Detect which cell encompasses the target text, then output its (X, Y) center coordinate. 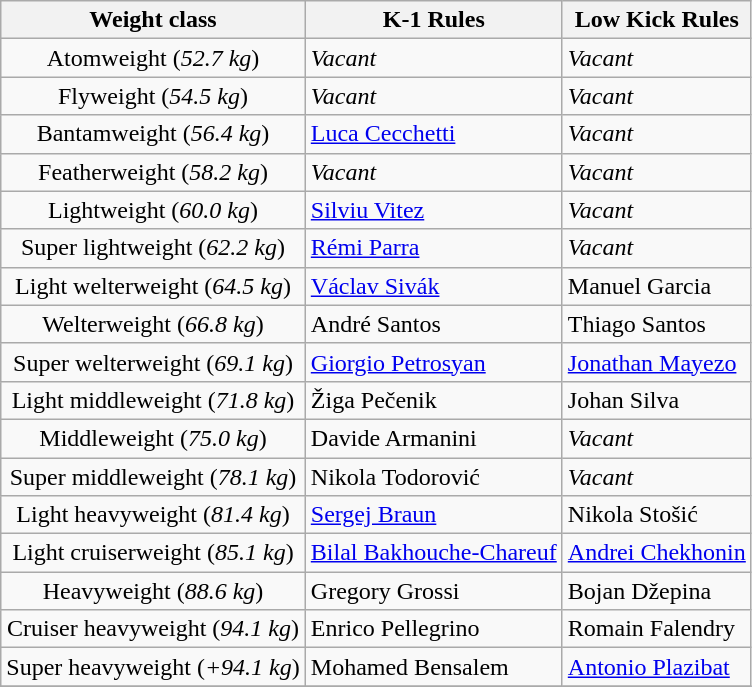
Enrico Pellegrino (434, 629)
Nikola Todorović (434, 477)
André Santos (434, 324)
Rémi Parra (434, 248)
Thiago Santos (656, 324)
Weight class (154, 20)
Low Kick Rules (656, 20)
Light cruiserweight (85.1 kg) (154, 553)
Lightweight (60.0 kg) (154, 210)
Romain Falendry (656, 629)
Light middleweight (71.8 kg) (154, 400)
Bojan Džepina (656, 591)
Johan Silva (656, 400)
Antonio Plazibat (656, 667)
Bantamweight (56.4 kg) (154, 134)
Manuel Garcia (656, 286)
Middleweight (75.0 kg) (154, 438)
Cruiser heavyweight (94.1 kg) (154, 629)
Nikola Stošić (656, 515)
Václav Sivák (434, 286)
Flyweight (54.5 kg) (154, 96)
Welterweight (66.8 kg) (154, 324)
Jonathan Mayezo (656, 362)
Žiga Pečenik (434, 400)
Light welterweight (64.5 kg) (154, 286)
Atomweight (52.7 kg) (154, 58)
Super welterweight (69.1 kg) (154, 362)
Mohamed Bensalem (434, 667)
Super heavyweight (+94.1 kg) (154, 667)
Bilal Bakhouche-Chareuf (434, 553)
Super lightweight (62.2 kg) (154, 248)
Davide Armanini (434, 438)
Giorgio Petrosyan (434, 362)
Heavyweight (88.6 kg) (154, 591)
Luca Cecchetti (434, 134)
Light heavyweight (81.4 kg) (154, 515)
Andrei Chekhonin (656, 553)
Featherweight (58.2 kg) (154, 172)
Sergej Braun (434, 515)
Gregory Grossi (434, 591)
Super middleweight (78.1 kg) (154, 477)
K-1 Rules (434, 20)
Silviu Vitez (434, 210)
